Detect which cell encompasses the target text, then output its [X, Y] center coordinate. 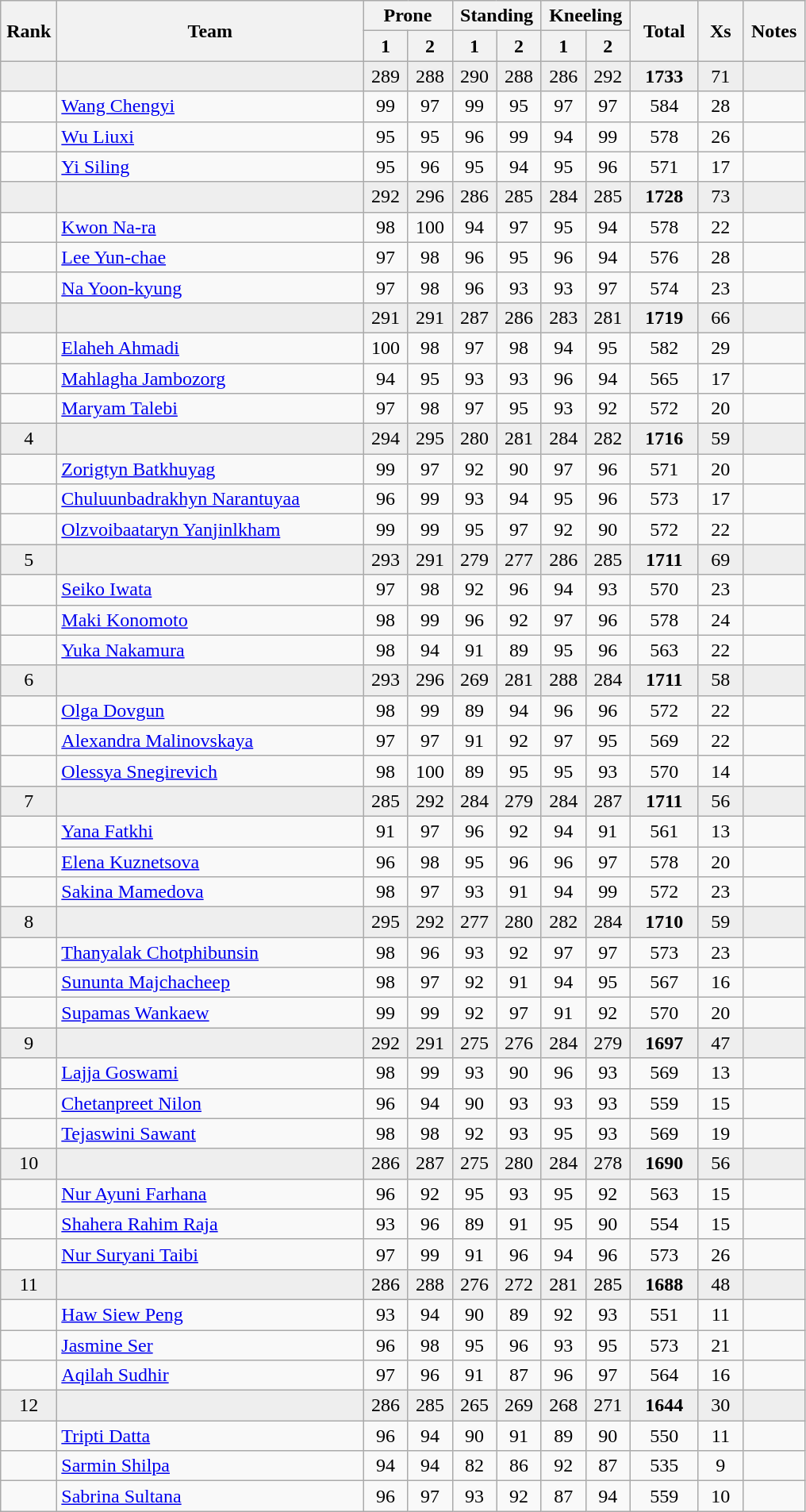
535 [664, 1466]
Maryam Talebi [210, 409]
Yuka Nakamura [210, 650]
1644 [664, 1406]
Sarmin Shilpa [210, 1466]
Sabrina Sultana [210, 1496]
48 [720, 1284]
Total [664, 31]
Lajja Goswami [210, 1073]
Nur Suryani Taibi [210, 1254]
551 [664, 1314]
73 [720, 197]
Elena Kuznetsova [210, 861]
82 [474, 1466]
47 [720, 1043]
554 [664, 1224]
278 [608, 1164]
7 [29, 801]
582 [664, 348]
Kneeling [585, 16]
19 [720, 1133]
66 [720, 317]
Yana Fatkhi [210, 831]
21 [720, 1345]
Tripti Datta [210, 1436]
Chuluunbadrakhyn Narantuyaa [210, 499]
Elaheh Ahmadi [210, 348]
4 [29, 439]
Nur Ayuni Farhana [210, 1194]
Notes [774, 31]
294 [386, 439]
14 [720, 771]
Standing [497, 16]
Aqilah Sudhir [210, 1375]
1697 [664, 1043]
564 [664, 1375]
Olessya Snegirevich [210, 771]
69 [720, 560]
Yi Siling [210, 167]
71 [720, 76]
29 [720, 348]
Thanyalak Chotphibunsin [210, 952]
1710 [664, 922]
Wu Liuxi [210, 137]
268 [563, 1406]
561 [664, 831]
Supamas Wankaew [210, 1013]
Wang Chengyi [210, 106]
Rank [29, 31]
Alexandra Malinovskaya [210, 741]
Lee Yun-chae [210, 257]
Sakina Mamedova [210, 892]
567 [664, 983]
283 [563, 317]
Kwon Na-ra [210, 227]
Shahera Rahim Raja [210, 1224]
Chetanpreet Nilon [210, 1103]
Xs [720, 31]
Prone [408, 16]
Maki Konomoto [210, 620]
1733 [664, 76]
Jasmine Ser [210, 1345]
1728 [664, 197]
Olzvoibaataryn Yanjinlkham [210, 529]
Sununta Majchacheep [210, 983]
Tejaswini Sawant [210, 1133]
1690 [664, 1164]
Mahlagha Jambozorg [210, 379]
290 [474, 76]
584 [664, 106]
265 [474, 1406]
6 [29, 680]
576 [664, 257]
271 [608, 1406]
30 [720, 1406]
550 [664, 1436]
24 [720, 620]
1716 [664, 439]
8 [29, 922]
1688 [664, 1284]
86 [519, 1466]
Team [210, 31]
58 [720, 680]
272 [519, 1284]
Haw Siew Peng [210, 1314]
289 [386, 76]
565 [664, 379]
1719 [664, 317]
Seiko Iwata [210, 590]
Zorigtyn Batkhuyag [210, 469]
5 [29, 560]
Olga Dovgun [210, 710]
574 [664, 287]
12 [29, 1406]
Na Yoon-kyung [210, 287]
